Determine the [x, y] coordinate at the center of the cell enclosing the given text.  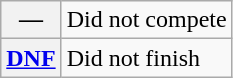
DNF [31, 58]
— [31, 20]
Did not finish [146, 58]
Did not compete [146, 20]
